For the text-containing cell, return its midpoint in [x, y] coordinate format. 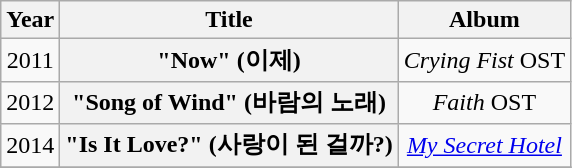
Year [30, 20]
"Is It Love?" (사랑이 된 걸까?) [229, 146]
Title [229, 20]
Faith OST [484, 102]
Album [484, 20]
"Song of Wind" (바람의 노래) [229, 102]
My Secret Hotel [484, 146]
2014 [30, 146]
2012 [30, 102]
2011 [30, 60]
Crying Fist OST [484, 60]
"Now" (이제) [229, 60]
